Detect which cell encompasses the target text, then output its [X, Y] center coordinate. 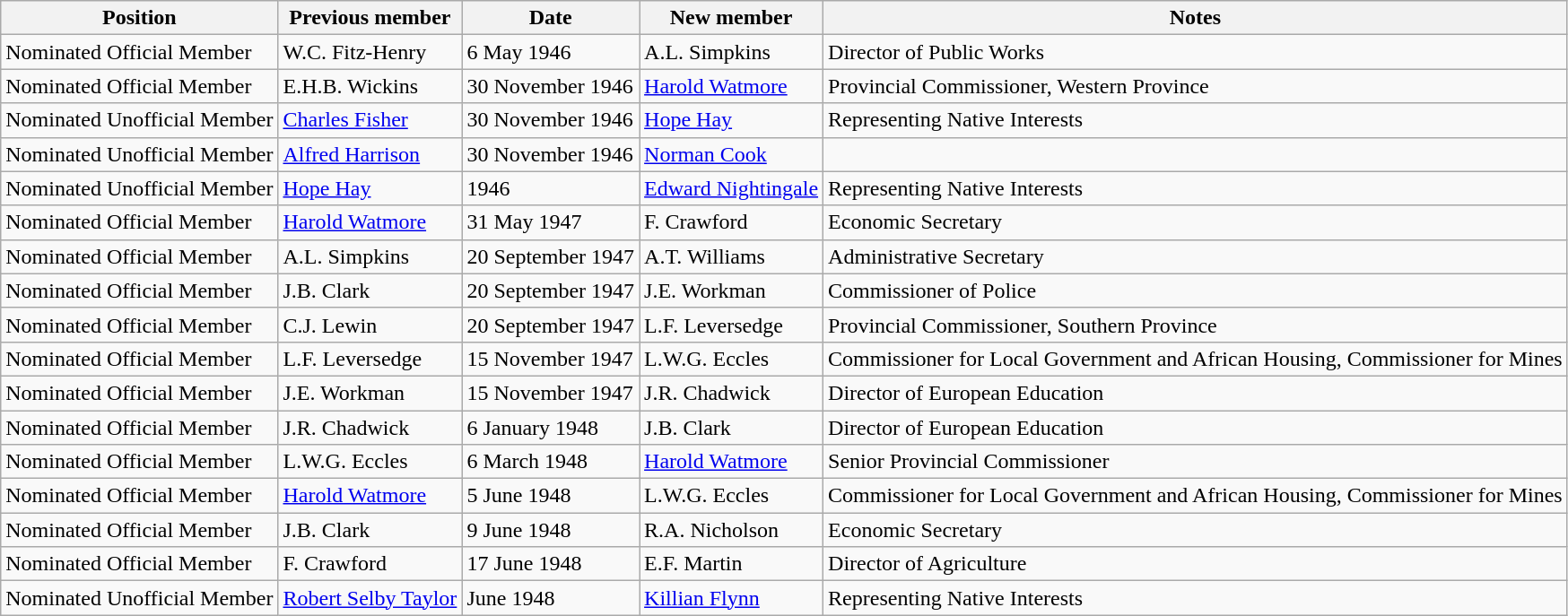
Killian Flynn [732, 598]
Edward Nightingale [732, 188]
Alfred Harrison [370, 154]
Date [551, 18]
Director of Public Works [1196, 52]
R.A. Nicholson [732, 530]
17 June 1948 [551, 564]
Position [140, 18]
E.H.B. Wickins [370, 86]
Senior Provincial Commissioner [1196, 462]
1946 [551, 188]
9 June 1948 [551, 530]
Charles Fisher [370, 120]
Commissioner of Police [1196, 291]
Previous member [370, 18]
New member [732, 18]
Norman Cook [732, 154]
Provincial Commissioner, Southern Province [1196, 325]
Robert Selby Taylor [370, 598]
A.T. Williams [732, 256]
6 May 1946 [551, 52]
Provincial Commissioner, Western Province [1196, 86]
June 1948 [551, 598]
Notes [1196, 18]
5 June 1948 [551, 496]
C.J. Lewin [370, 325]
E.F. Martin [732, 564]
6 March 1948 [551, 462]
Administrative Secretary [1196, 256]
31 May 1947 [551, 222]
Director of Agriculture [1196, 564]
6 January 1948 [551, 428]
W.C. Fitz-Henry [370, 52]
